Pinpoint the cell where the given text exists, returning its [X, Y] midpoint coordinate. 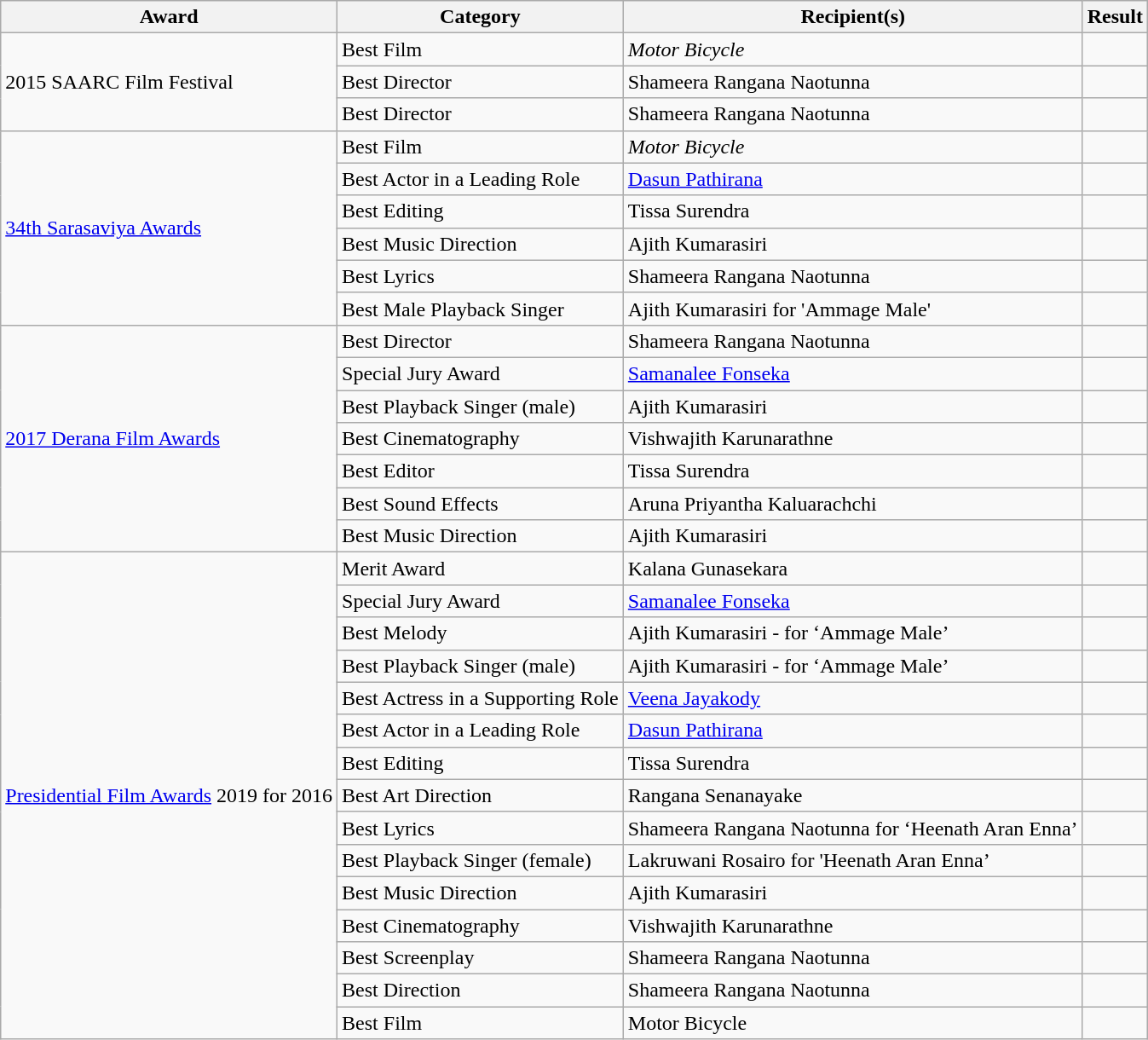
Best Actress in a Supporting Role [481, 698]
Merit Award [481, 569]
Ajith Kumarasiri for 'Ammage Male' [852, 309]
Result [1115, 17]
Best Playback Singer (female) [481, 860]
Best Art Direction [481, 795]
Best Melody [481, 633]
2015 SAARC Film Festival [169, 82]
Best Male Playback Singer [481, 309]
Best Direction [481, 991]
Presidential Film Awards 2019 for 2016 [169, 796]
Kalana Gunasekara [852, 569]
2017 Derana Film Awards [169, 438]
Best Screenplay [481, 958]
34th Sarasaviya Awards [169, 228]
Veena Jayakody [852, 698]
Category [481, 17]
Shameera Rangana Naotunna for ‘Heenath Aran Enna’ [852, 828]
Recipient(s) [852, 17]
Best Sound Effects [481, 504]
Lakruwani Rosairo for 'Heenath Aran Enna’ [852, 860]
Aruna Priyantha Kaluarachchi [852, 504]
Award [169, 17]
Rangana Senanayake [852, 795]
Best Editor [481, 471]
